Determine the [X, Y] coordinate at the center of the cell enclosing the given text.  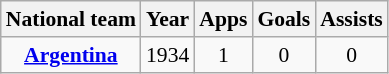
Apps [223, 19]
Goals [284, 19]
1934 [168, 55]
Year [168, 19]
Argentina [71, 55]
1 [223, 55]
National team [71, 19]
Assists [352, 19]
